Find where the given text appears and provide that cell's center as (X, Y) coordinate. 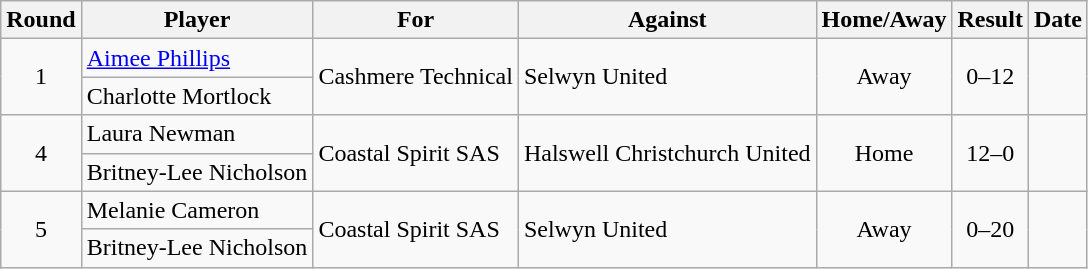
0–20 (990, 229)
Charlotte Mortlock (197, 96)
Home/Away (884, 20)
For (416, 20)
5 (41, 229)
Round (41, 20)
1 (41, 77)
Date (1058, 20)
Aimee Phillips (197, 58)
Player (197, 20)
Result (990, 20)
12–0 (990, 153)
0–12 (990, 77)
Halswell Christchurch United (667, 153)
Home (884, 153)
Cashmere Technical (416, 77)
Melanie Cameron (197, 210)
Against (667, 20)
Laura Newman (197, 134)
4 (41, 153)
